Identify which cell holds the provided text, then report its [x, y] central coordinate. 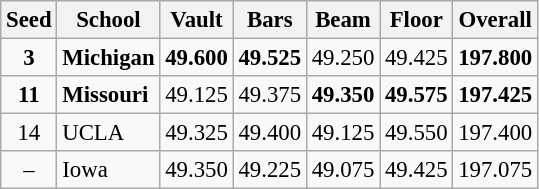
49.250 [342, 58]
3 [29, 58]
Seed [29, 20]
49.575 [416, 95]
Michigan [108, 58]
197.800 [496, 58]
49.400 [270, 133]
Iowa [108, 170]
– [29, 170]
49.375 [270, 95]
UCLA [108, 133]
49.225 [270, 170]
49.600 [196, 58]
School [108, 20]
49.075 [342, 170]
49.550 [416, 133]
Vault [196, 20]
Floor [416, 20]
197.075 [496, 170]
11 [29, 95]
Bars [270, 20]
197.425 [496, 95]
49.525 [270, 58]
49.325 [196, 133]
Beam [342, 20]
Overall [496, 20]
197.400 [496, 133]
14 [29, 133]
Missouri [108, 95]
